Locate the cell with the specified text and output its (x, y) center coordinate. 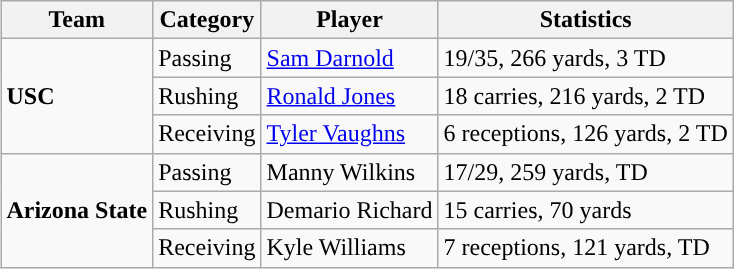
Kyle Williams (350, 248)
Sam Darnold (350, 58)
18 carries, 216 yards, 2 TD (586, 96)
19/35, 266 yards, 3 TD (586, 58)
15 carries, 70 yards (586, 210)
Tyler Vaughns (350, 134)
Manny Wilkins (350, 172)
Category (207, 20)
7 receptions, 121 yards, TD (586, 248)
USC (77, 96)
Statistics (586, 20)
6 receptions, 126 yards, 2 TD (586, 134)
Team (77, 20)
17/29, 259 yards, TD (586, 172)
Player (350, 20)
Arizona State (77, 210)
Demario Richard (350, 210)
Ronald Jones (350, 96)
